Provide the [X, Y] coordinate of the cell's center where the given text is located.  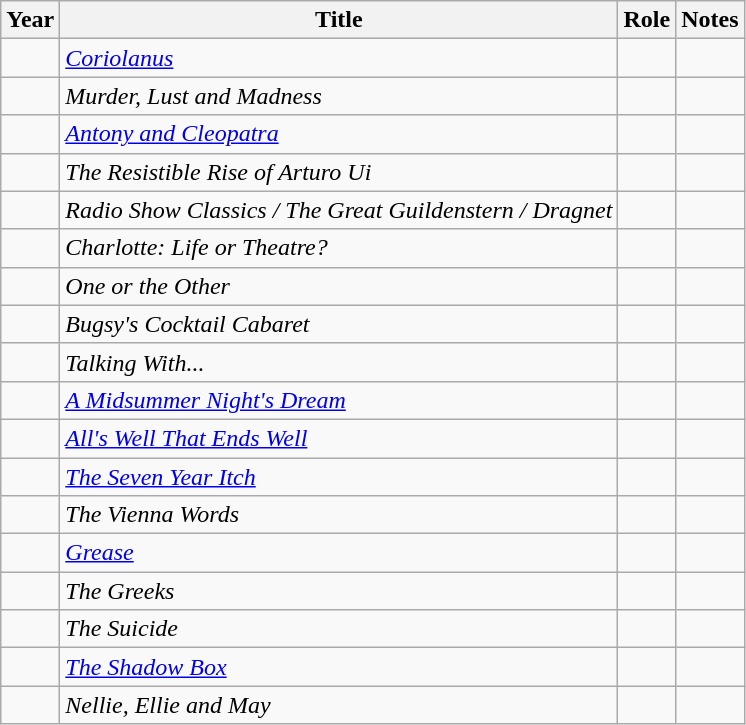
The Greeks [339, 591]
Murder, Lust and Madness [339, 96]
Charlotte: Life or Theatre? [339, 248]
The Shadow Box [339, 667]
Notes [710, 20]
Nellie, Ellie and May [339, 705]
The Seven Year Itch [339, 477]
The Vienna Words [339, 515]
Title [339, 20]
One or the Other [339, 286]
A Midsummer Night's Dream [339, 400]
All's Well That Ends Well [339, 438]
Coriolanus [339, 58]
The Resistible Rise of Arturo Ui [339, 172]
Grease [339, 553]
Antony and Cleopatra [339, 134]
Talking With... [339, 362]
Bugsy's Cocktail Cabaret [339, 324]
Role [647, 20]
Year [30, 20]
Radio Show Classics / The Great Guildenstern / Dragnet [339, 210]
The Suicide [339, 629]
